Determine the [X, Y] coordinate at the center of the cell enclosing the given text.  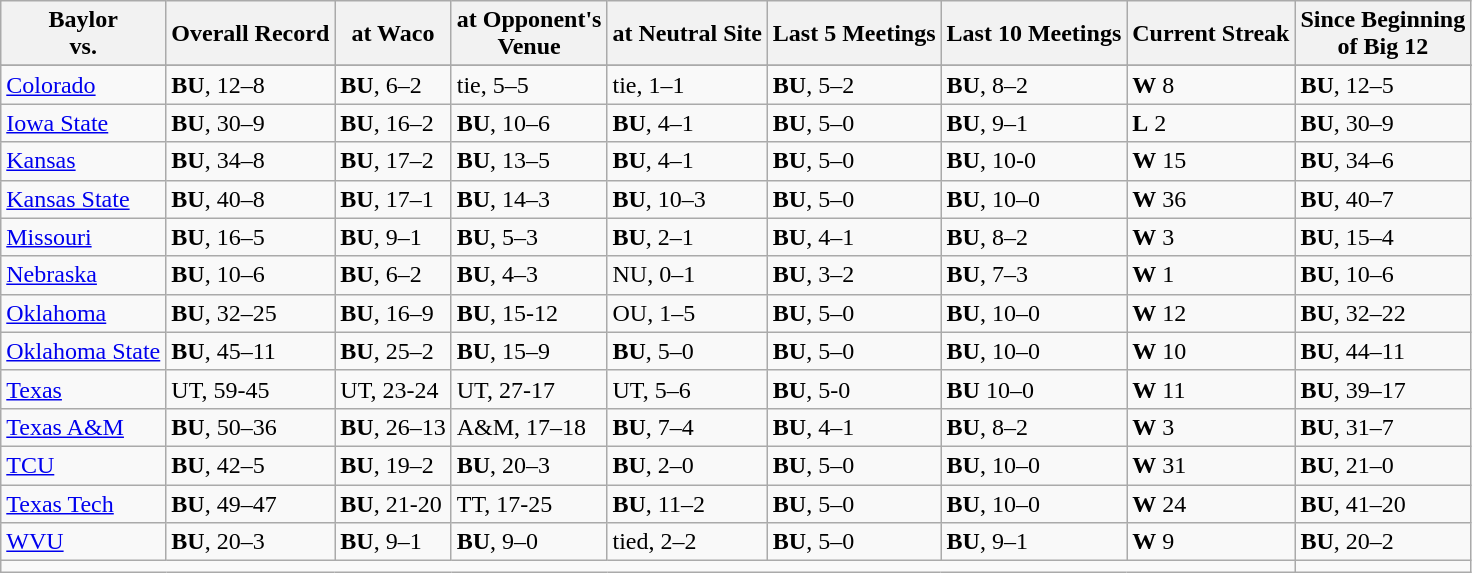
BU, 5-0 [854, 389]
tied, 2–2 [687, 542]
W 11 [1211, 389]
BU, 16–9 [393, 313]
TCU [84, 465]
BU, 21-20 [393, 503]
W 36 [1211, 199]
W 24 [1211, 503]
at Opponent's Venue [529, 34]
Oklahoma [84, 313]
BU, 21–0 [1383, 465]
A&M, 17–18 [529, 427]
UT, 5–6 [687, 389]
BU, 12–8 [250, 85]
BU, 42–5 [250, 465]
Last 10 Meetings [1034, 34]
BU, 34–6 [1383, 161]
BU, 40–8 [250, 199]
BU, 11–2 [687, 503]
at Neutral Site [687, 34]
Last 5 Meetings [854, 34]
BU, 3–2 [854, 275]
BU, 34–8 [250, 161]
BU, 15-12 [529, 313]
tie, 5–5 [529, 85]
BU, 39–17 [1383, 389]
BU, 44–11 [1383, 351]
Since Beginningof Big 12 [1383, 34]
W 10 [1211, 351]
BU, 32–22 [1383, 313]
W 12 [1211, 313]
BU, 15–4 [1383, 237]
BU, 7–4 [687, 427]
BU, 4–3 [529, 275]
BU, 31–7 [1383, 427]
W 15 [1211, 161]
BU, 15–9 [529, 351]
L 2 [1211, 123]
tie, 1–1 [687, 85]
BU, 5–3 [529, 237]
UT, 27-17 [529, 389]
Overall Record [250, 34]
BU, 9–0 [529, 542]
Iowa State [84, 123]
BU, 26–13 [393, 427]
W 8 [1211, 85]
BU, 16–2 [393, 123]
UT, 59-45 [250, 389]
Texas A&M [84, 427]
NU, 0–1 [687, 275]
BU, 45–11 [250, 351]
BU, 10-0 [1034, 161]
Missouri [84, 237]
UT, 23-24 [393, 389]
BU, 17–2 [393, 161]
Nebraska [84, 275]
BU, 32–25 [250, 313]
BU, 17–1 [393, 199]
Texas [84, 389]
W 9 [1211, 542]
TT, 17-25 [529, 503]
BU, 19–2 [393, 465]
WVU [84, 542]
BU, 7–3 [1034, 275]
Oklahoma State [84, 351]
BU, 2–0 [687, 465]
BU, 41–20 [1383, 503]
Baylorvs. [84, 34]
BU, 14–3 [529, 199]
BU, 20–2 [1383, 542]
BU, 16–5 [250, 237]
Kansas State [84, 199]
Texas Tech [84, 503]
BU, 12–5 [1383, 85]
BU, 50–36 [250, 427]
BU, 40–7 [1383, 199]
BU, 25–2 [393, 351]
BU, 5–2 [854, 85]
BU, 13–5 [529, 161]
BU 10–0 [1034, 389]
BU, 49–47 [250, 503]
Kansas [84, 161]
Colorado [84, 85]
Current Streak [1211, 34]
W 1 [1211, 275]
W 31 [1211, 465]
BU, 10–3 [687, 199]
OU, 1–5 [687, 313]
at Waco [393, 34]
BU, 2–1 [687, 237]
